Find where the given text appears and provide that cell's center as [X, Y] coordinate. 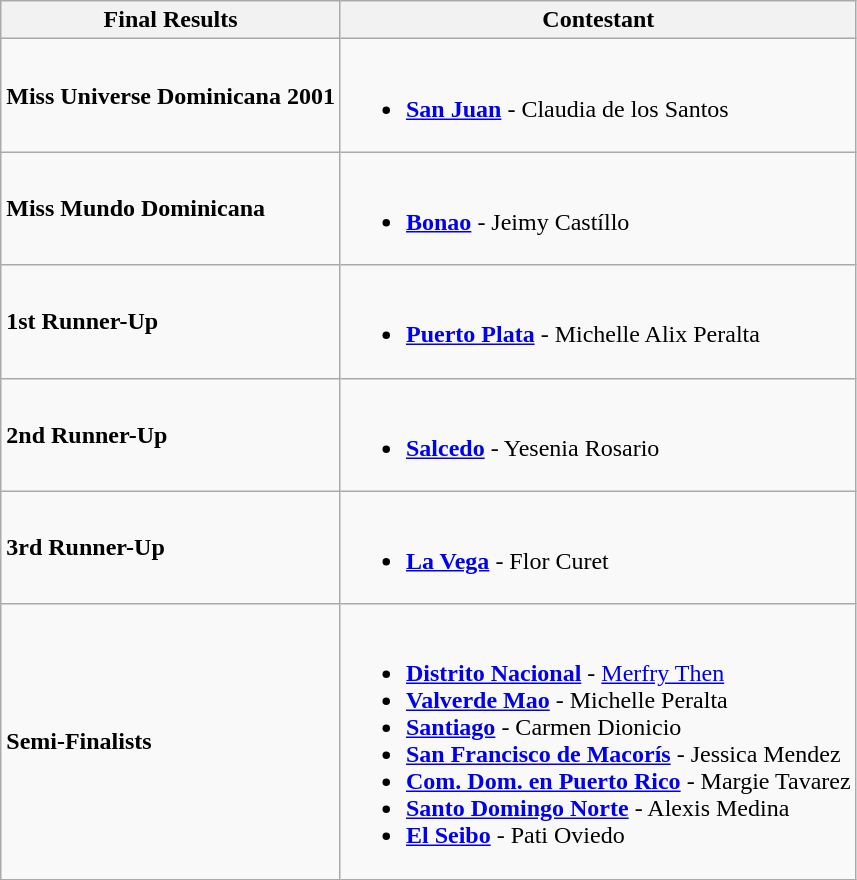
Final Results [171, 20]
La Vega - Flor Curet [598, 548]
Miss Universe Dominicana 2001 [171, 96]
Puerto Plata - Michelle Alix Peralta [598, 322]
Semi-Finalists [171, 742]
2nd Runner-Up [171, 434]
Contestant [598, 20]
Bonao - Jeimy Castíllo [598, 208]
Miss Mundo Dominicana [171, 208]
1st Runner-Up [171, 322]
Salcedo - Yesenia Rosario [598, 434]
3rd Runner-Up [171, 548]
San Juan - Claudia de los Santos [598, 96]
